Pinpoint the cell where the given text exists, returning its (X, Y) midpoint coordinate. 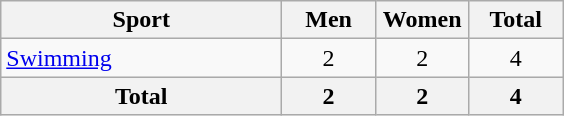
Women (422, 20)
Swimming (142, 58)
Men (329, 20)
Sport (142, 20)
